Provide the [X, Y] coordinate of the cell's center where the given text is located.  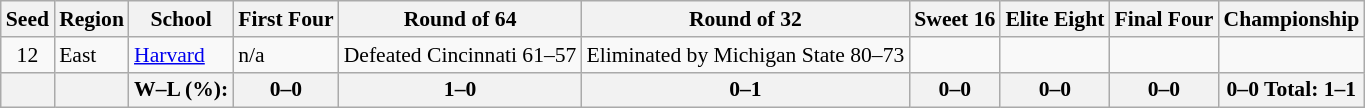
Championship [1291, 19]
n/a [286, 55]
Round of 64 [460, 19]
Defeated Cincinnati 61–57 [460, 55]
Round of 32 [745, 19]
School [181, 19]
Seed [28, 19]
Final Four [1164, 19]
W–L (%): [181, 90]
12 [28, 55]
Elite Eight [1054, 19]
Sweet 16 [954, 19]
0–1 [745, 90]
1–0 [460, 90]
Region [92, 19]
0–0 Total: 1–1 [1291, 90]
First Four [286, 19]
East [92, 55]
Harvard [181, 55]
Eliminated by Michigan State 80–73 [745, 55]
